Identify which cell holds the provided text, then report its (x, y) central coordinate. 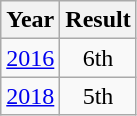
6th (98, 58)
Result (98, 20)
2016 (30, 58)
2018 (30, 96)
5th (98, 96)
Year (30, 20)
